Provide the [X, Y] coordinate of the cell's center where the given text is located.  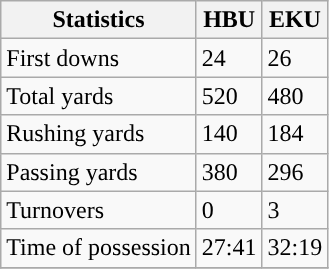
HBU [229, 20]
3 [295, 210]
24 [229, 58]
0 [229, 210]
32:19 [295, 248]
Passing yards [99, 172]
184 [295, 134]
Total yards [99, 96]
Time of possession [99, 248]
EKU [295, 20]
Statistics [99, 20]
First downs [99, 58]
27:41 [229, 248]
26 [295, 58]
Turnovers [99, 210]
296 [295, 172]
520 [229, 96]
480 [295, 96]
380 [229, 172]
Rushing yards [99, 134]
140 [229, 134]
